Extract the [x, y] coordinate from the center of the cell holding the provided text.  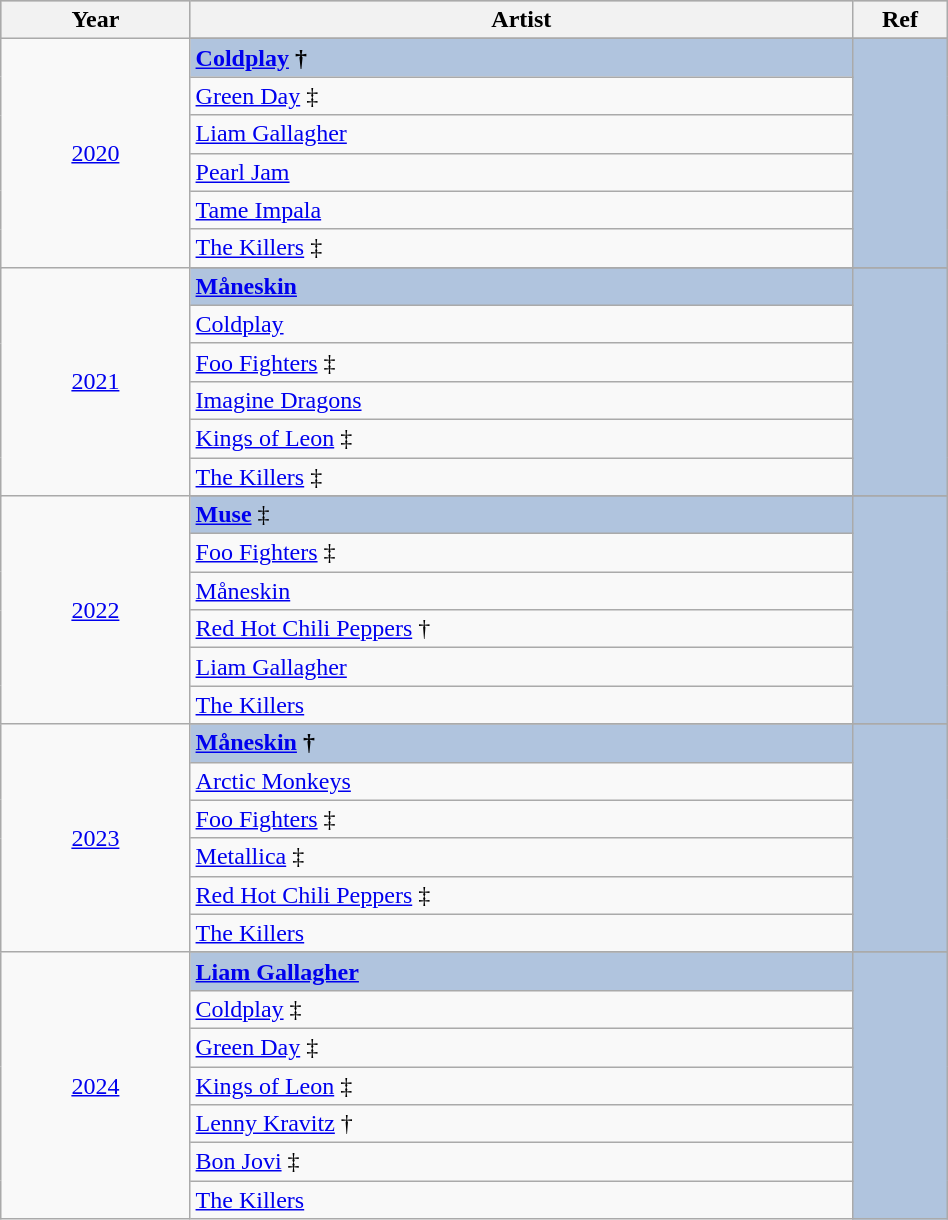
Coldplay [522, 324]
Imagine Dragons [522, 400]
Coldplay ‡ [522, 1009]
2022 [96, 610]
Red Hot Chili Peppers † [522, 629]
Muse ‡ [522, 515]
Lenny Kravitz † [522, 1124]
Bon Jovi ‡ [522, 1162]
2024 [96, 1085]
Pearl Jam [522, 172]
2023 [96, 838]
Artist [522, 20]
Tame Impala [522, 210]
Metallica ‡ [522, 857]
Ref [900, 20]
Arctic Monkeys [522, 781]
Red Hot Chili Peppers ‡ [522, 895]
Year [96, 20]
Måneskin † [522, 743]
2020 [96, 153]
2021 [96, 381]
Coldplay † [522, 58]
